For the text-containing cell, return its midpoint in [X, Y] coordinate format. 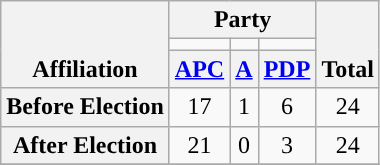
Total [348, 44]
3 [287, 145]
APC [199, 69]
1 [244, 107]
After Election [86, 145]
21 [199, 145]
A [244, 69]
Party [242, 20]
PDP [287, 69]
Before Election [86, 107]
17 [199, 107]
0 [244, 145]
Affiliation [86, 44]
6 [287, 107]
